Find where the given text appears and provide that cell's center as (X, Y) coordinate. 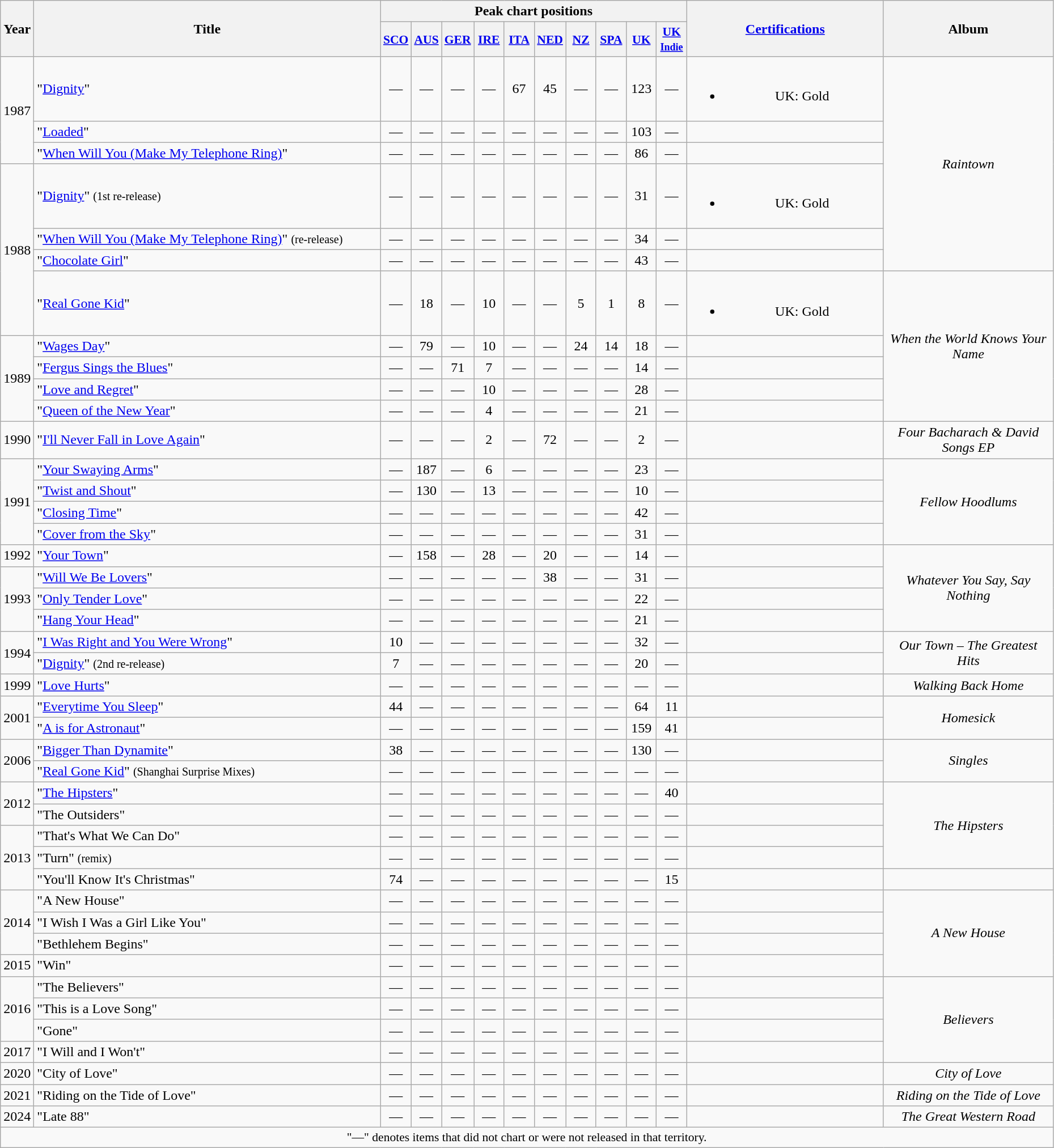
"The Believers" (208, 987)
"Your Swaying Arms" (208, 469)
123 (642, 88)
159 (642, 728)
SPA (611, 40)
2015 (17, 965)
"Everytime You Sleep" (208, 706)
2006 (17, 761)
UKIndie (671, 40)
2021 (17, 1095)
"Dignity" (2nd re-release) (208, 663)
"Turn" (remix) (208, 858)
Peak chart positions (534, 11)
City of Love (968, 1073)
NED (550, 40)
"When Will You (Make My Telephone Ring)" (re-release) (208, 239)
Title (208, 28)
Singles (968, 761)
"This is a Love Song" (208, 1009)
"I Was Right and You Were Wrong" (208, 642)
The Great Western Road (968, 1117)
"Dignity" (1st re-release) (208, 196)
Certifications (785, 28)
Homesick (968, 717)
45 (550, 88)
"Wages Day" (208, 346)
8 (642, 303)
Album (968, 28)
2012 (17, 804)
42 (642, 512)
"City of Love" (208, 1073)
34 (642, 239)
1994 (17, 653)
22 (642, 599)
"—" denotes items that did not chart or were not released in that territory. (527, 1138)
IRE (489, 40)
"Will We Be Lovers" (208, 577)
Riding on the Tide of Love (968, 1095)
"I Will and I Won't" (208, 1052)
"Fergus Sings the Blues" (208, 367)
"I Wish I Was a Girl Like You" (208, 922)
NZ (581, 40)
72 (550, 440)
Four Bacharach & David Songs EP (968, 440)
2020 (17, 1073)
1990 (17, 440)
13 (489, 491)
1989 (17, 378)
67 (519, 88)
"I'll Never Fall in Love Again" (208, 440)
"Late 88" (208, 1117)
Whatever You Say, Say Nothing (968, 588)
1999 (17, 685)
Believers (968, 1019)
The Hipsters (968, 825)
"A New House" (208, 901)
2017 (17, 1052)
2013 (17, 858)
"Queen of the New Year" (208, 411)
Walking Back Home (968, 685)
"Real Gone Kid" (208, 303)
"Twist and Shout" (208, 491)
2016 (17, 1009)
64 (642, 706)
"Chocolate Girl" (208, 260)
"Your Town" (208, 556)
"That's What We Can Do" (208, 836)
2024 (17, 1117)
"Hang Your Head" (208, 620)
When the World Knows Your Name (968, 346)
79 (426, 346)
23 (642, 469)
UK (642, 40)
Year (17, 28)
"You'll Know It's Christmas" (208, 879)
"Only Tender Love" (208, 599)
2014 (17, 922)
187 (426, 469)
"Love Hurts" (208, 685)
"Bethlehem Begins" (208, 944)
158 (426, 556)
"A is for Astronaut" (208, 728)
"When Will You (Make My Telephone Ring)" (208, 153)
ITA (519, 40)
"Love and Regret" (208, 389)
Raintown (968, 164)
4 (489, 411)
"The Outsiders" (208, 815)
86 (642, 153)
6 (489, 469)
GER (458, 40)
"Win" (208, 965)
"Loaded" (208, 132)
1993 (17, 599)
43 (642, 260)
SCO (396, 40)
1987 (17, 110)
41 (671, 728)
"Dignity" (208, 88)
103 (642, 132)
11 (671, 706)
74 (396, 879)
"Riding on the Tide of Love" (208, 1095)
1 (611, 303)
2001 (17, 717)
"Cover from the Sky" (208, 534)
32 (642, 642)
1988 (17, 249)
Our Town – The Greatest Hits (968, 653)
"Closing Time" (208, 512)
1991 (17, 502)
"Bigger Than Dynamite" (208, 750)
"The Hipsters" (208, 793)
24 (581, 346)
5 (581, 303)
"Gone" (208, 1030)
A New House (968, 933)
40 (671, 793)
71 (458, 367)
AUS (426, 40)
44 (396, 706)
"Real Gone Kid" (Shanghai Surprise Mixes) (208, 772)
Fellow Hoodlums (968, 502)
15 (671, 879)
1992 (17, 556)
